Locate the cell with the specified text and output its (x, y) center coordinate. 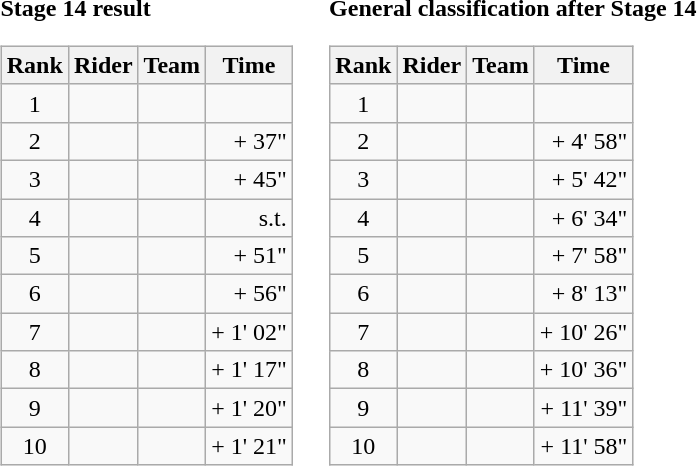
+ 8' 13" (584, 294)
+ 6' 34" (584, 217)
+ 10' 26" (584, 332)
+ 7' 58" (584, 256)
+ 37" (250, 141)
+ 10' 36" (584, 370)
+ 5' 42" (584, 179)
+ 56" (250, 294)
+ 4' 58" (584, 141)
+ 1' 21" (250, 446)
+ 11' 58" (584, 446)
+ 11' 39" (584, 408)
+ 45" (250, 179)
+ 51" (250, 256)
+ 1' 17" (250, 370)
s.t. (250, 217)
+ 1' 20" (250, 408)
+ 1' 02" (250, 332)
